Return (x, y) of the center of cell containing provided text 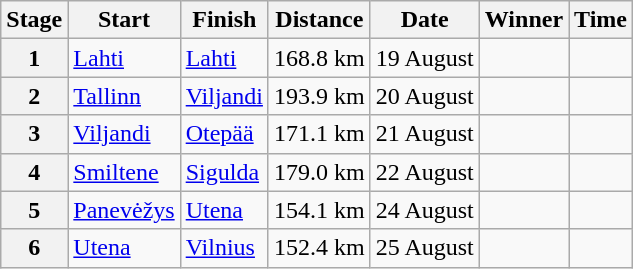
171.1 km (319, 134)
22 August (424, 172)
25 August (424, 248)
Vilnius (224, 248)
152.4 km (319, 248)
Finish (224, 20)
3 (34, 134)
5 (34, 210)
Date (424, 20)
24 August (424, 210)
1 (34, 58)
Winner (524, 20)
Smiltene (124, 172)
19 August (424, 58)
4 (34, 172)
179.0 km (319, 172)
Stage (34, 20)
Distance (319, 20)
20 August (424, 96)
168.8 km (319, 58)
Panevėžys (124, 210)
193.9 km (319, 96)
Time (601, 20)
2 (34, 96)
Sigulda (224, 172)
6 (34, 248)
21 August (424, 134)
Tallinn (124, 96)
Otepää (224, 134)
154.1 km (319, 210)
Start (124, 20)
